For the text-containing cell, return its midpoint in (X, Y) coordinate format. 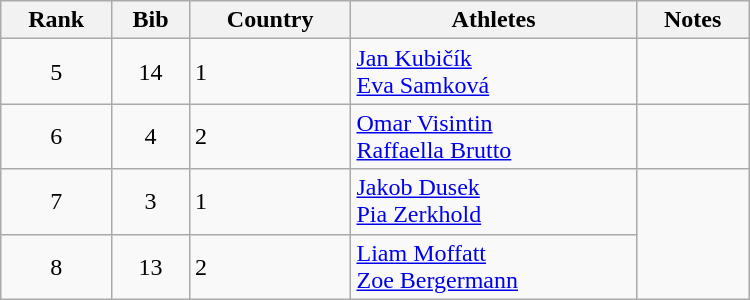
Athletes (494, 20)
3 (151, 202)
Jakob Dusek Pia Zerkhold (494, 202)
7 (56, 202)
14 (151, 72)
4 (151, 136)
13 (151, 266)
Jan Kubičík Eva Samková (494, 72)
Liam Moffatt Zoe Bergermann (494, 266)
8 (56, 266)
Notes (692, 20)
Omar Visintin Raffaella Brutto (494, 136)
Rank (56, 20)
6 (56, 136)
Country (270, 20)
5 (56, 72)
Bib (151, 20)
